Output the [X, Y] coordinate of the center of the cell containing the given text.  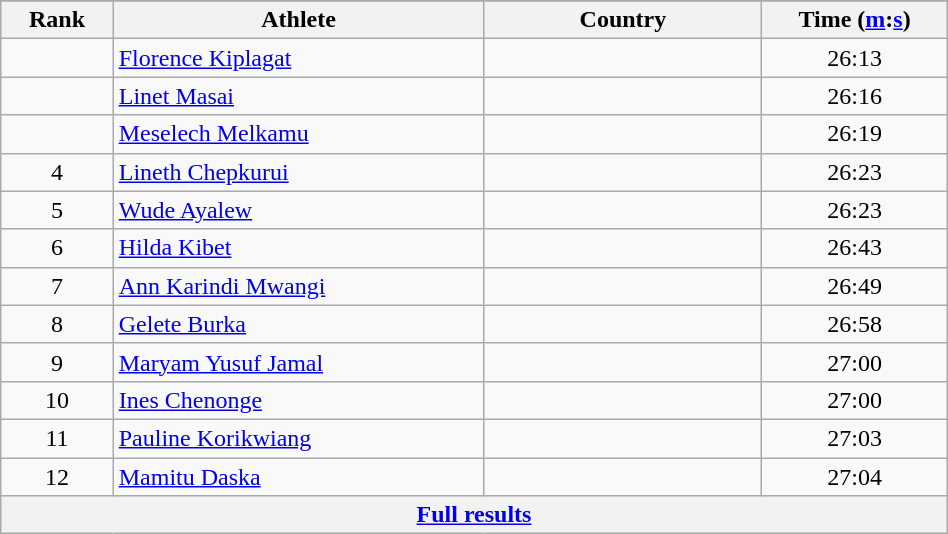
Wude Ayalew [298, 210]
27:04 [854, 477]
12 [57, 477]
Ines Chenonge [298, 400]
Lineth Chepkurui [298, 172]
4 [57, 172]
26:19 [854, 134]
Florence Kiplagat [298, 58]
26:43 [854, 248]
10 [57, 400]
Hilda Kibet [298, 248]
Rank [57, 20]
26:58 [854, 324]
Meselech Melkamu [298, 134]
8 [57, 324]
7 [57, 286]
Athlete [298, 20]
26:13 [854, 58]
9 [57, 362]
Gelete Burka [298, 324]
Linet Masai [298, 96]
Country [623, 20]
Mamitu Daska [298, 477]
Ann Karindi Mwangi [298, 286]
Pauline Korikwiang [298, 438]
5 [57, 210]
Full results [474, 515]
11 [57, 438]
26:16 [854, 96]
6 [57, 248]
Time (m:s) [854, 20]
Maryam Yusuf Jamal [298, 362]
27:03 [854, 438]
26:49 [854, 286]
